From the cell containing the given text, extract its center point as [x, y] coordinate. 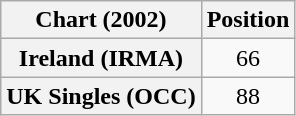
66 [248, 58]
Chart (2002) [101, 20]
Ireland (IRMA) [101, 58]
UK Singles (OCC) [101, 96]
88 [248, 96]
Position [248, 20]
